From the cell containing the given text, extract its center point as [X, Y] coordinate. 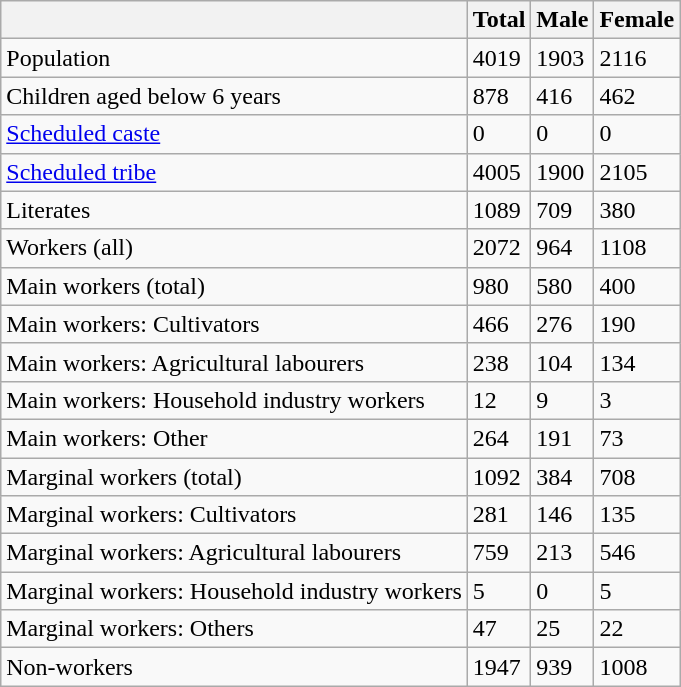
47 [499, 629]
400 [637, 286]
466 [499, 324]
964 [562, 248]
Children aged below 6 years [234, 96]
146 [562, 515]
Male [562, 20]
Population [234, 58]
Literates [234, 210]
759 [499, 553]
Main workers (total) [234, 286]
4005 [499, 172]
Main workers: Household industry workers [234, 400]
708 [637, 477]
Main workers: Cultivators [234, 324]
1108 [637, 248]
1089 [499, 210]
Main workers: Agricultural labourers [234, 362]
25 [562, 629]
2105 [637, 172]
Workers (all) [234, 248]
190 [637, 324]
4019 [499, 58]
191 [562, 438]
264 [499, 438]
580 [562, 286]
Non-workers [234, 667]
1008 [637, 667]
3 [637, 400]
1092 [499, 477]
380 [637, 210]
238 [499, 362]
2116 [637, 58]
Scheduled tribe [234, 172]
22 [637, 629]
134 [637, 362]
Main workers: Other [234, 438]
980 [499, 286]
1947 [499, 667]
Female [637, 20]
Total [499, 20]
416 [562, 96]
546 [637, 553]
709 [562, 210]
Marginal workers: Agricultural labourers [234, 553]
281 [499, 515]
462 [637, 96]
Marginal workers (total) [234, 477]
Scheduled caste [234, 134]
9 [562, 400]
Marginal workers: Household industry workers [234, 591]
Marginal workers: Cultivators [234, 515]
1900 [562, 172]
135 [637, 515]
939 [562, 667]
878 [499, 96]
73 [637, 438]
Marginal workers: Others [234, 629]
12 [499, 400]
384 [562, 477]
2072 [499, 248]
276 [562, 324]
213 [562, 553]
104 [562, 362]
1903 [562, 58]
